Capture the cell that displays the provided text and extract its [x, y] central coordinate. 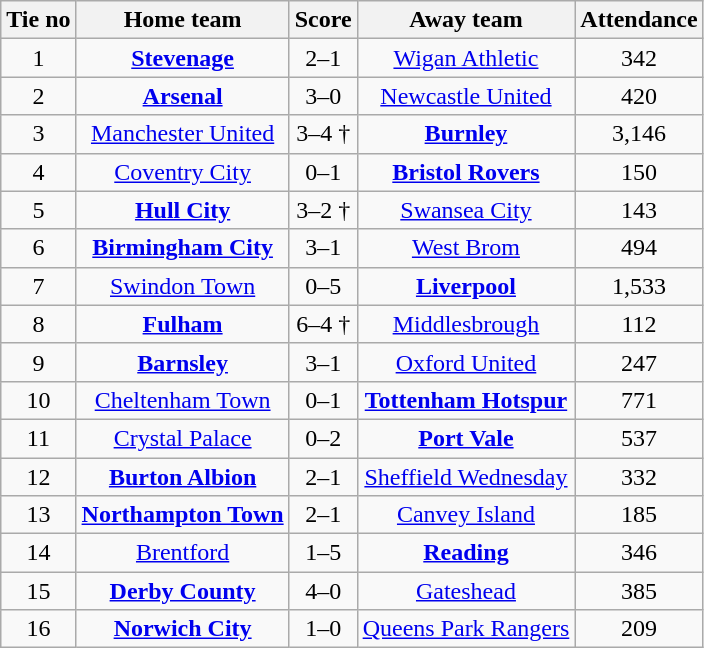
420 [639, 96]
1–5 [323, 553]
112 [639, 324]
10 [38, 400]
13 [38, 515]
11 [38, 438]
Swansea City [466, 210]
9 [38, 362]
Burnley [466, 134]
150 [639, 172]
Reading [466, 553]
0–2 [323, 438]
Score [323, 20]
Sheffield Wednesday [466, 477]
209 [639, 629]
4–0 [323, 591]
Home team [182, 20]
6–4 † [323, 324]
6 [38, 248]
Gateshead [466, 591]
Newcastle United [466, 96]
143 [639, 210]
Arsenal [182, 96]
342 [639, 58]
Hull City [182, 210]
Stevenage [182, 58]
Coventry City [182, 172]
Crystal Palace [182, 438]
3–2 † [323, 210]
1–0 [323, 629]
185 [639, 515]
332 [639, 477]
Canvey Island [466, 515]
537 [639, 438]
Liverpool [466, 286]
Barnsley [182, 362]
Birmingham City [182, 248]
Derby County [182, 591]
Fulham [182, 324]
3 [38, 134]
Oxford United [466, 362]
Cheltenham Town [182, 400]
3,146 [639, 134]
494 [639, 248]
Away team [466, 20]
771 [639, 400]
Middlesbrough [466, 324]
West Brom [466, 248]
5 [38, 210]
Swindon Town [182, 286]
Bristol Rovers [466, 172]
4 [38, 172]
2 [38, 96]
Tottenham Hotspur [466, 400]
Wigan Athletic [466, 58]
12 [38, 477]
1 [38, 58]
385 [639, 591]
0–5 [323, 286]
Burton Albion [182, 477]
Tie no [38, 20]
Attendance [639, 20]
7 [38, 286]
Manchester United [182, 134]
3–4 † [323, 134]
Norwich City [182, 629]
14 [38, 553]
1,533 [639, 286]
Brentford [182, 553]
Port Vale [466, 438]
15 [38, 591]
8 [38, 324]
346 [639, 553]
Queens Park Rangers [466, 629]
247 [639, 362]
Northampton Town [182, 515]
3–0 [323, 96]
16 [38, 629]
